Extract the (X, Y) coordinate from the center of the cell holding the provided text.  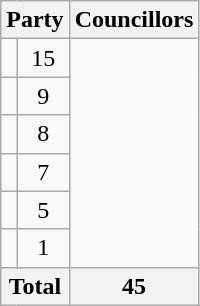
1 (43, 248)
15 (43, 58)
8 (43, 134)
Councillors (134, 20)
7 (43, 172)
Total (35, 286)
9 (43, 96)
Party (35, 20)
5 (43, 210)
45 (134, 286)
